From the cell containing the given text, extract its center point as (X, Y) coordinate. 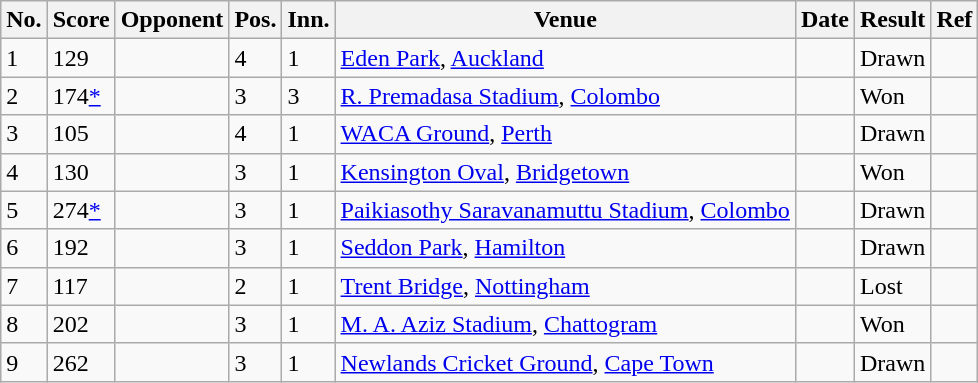
No. (24, 20)
Seddon Park, Hamilton (565, 248)
WACA Ground, Perth (565, 134)
Opponent (172, 20)
8 (24, 324)
Score (81, 20)
Kensington Oval, Bridgetown (565, 172)
6 (24, 248)
129 (81, 58)
Eden Park, Auckland (565, 58)
7 (24, 286)
Newlands Cricket Ground, Cape Town (565, 362)
130 (81, 172)
5 (24, 210)
Pos. (256, 20)
Date (824, 20)
202 (81, 324)
274* (81, 210)
Paikiasothy Saravanamuttu Stadium, Colombo (565, 210)
174* (81, 96)
262 (81, 362)
Ref (954, 20)
Venue (565, 20)
Lost (892, 286)
Inn. (308, 20)
192 (81, 248)
R. Premadasa Stadium, Colombo (565, 96)
117 (81, 286)
Trent Bridge, Nottingham (565, 286)
Result (892, 20)
M. A. Aziz Stadium, Chattogram (565, 324)
105 (81, 134)
9 (24, 362)
